Detect which cell encompasses the target text, then output its (x, y) center coordinate. 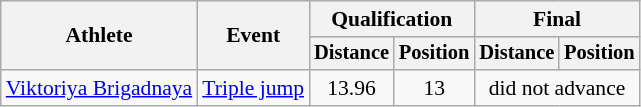
Triple jump (253, 88)
Final (556, 19)
did not advance (556, 88)
Viktoriya Brigadnaya (99, 88)
13.96 (352, 88)
Athlete (99, 36)
13 (434, 88)
Event (253, 36)
Qualification (392, 19)
